Return the (x, y) coordinate for the center point of the cell that contains the specified text.  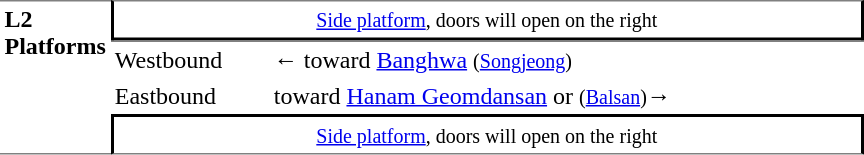
Eastbound (190, 96)
Westbound (190, 59)
← toward Banghwa (Songjeong) (566, 59)
toward Hanam Geomdansan or (Balsan)→ (566, 96)
L2Platforms (55, 77)
